Search for the cell housing the specified text and yield its (x, y) center coordinate. 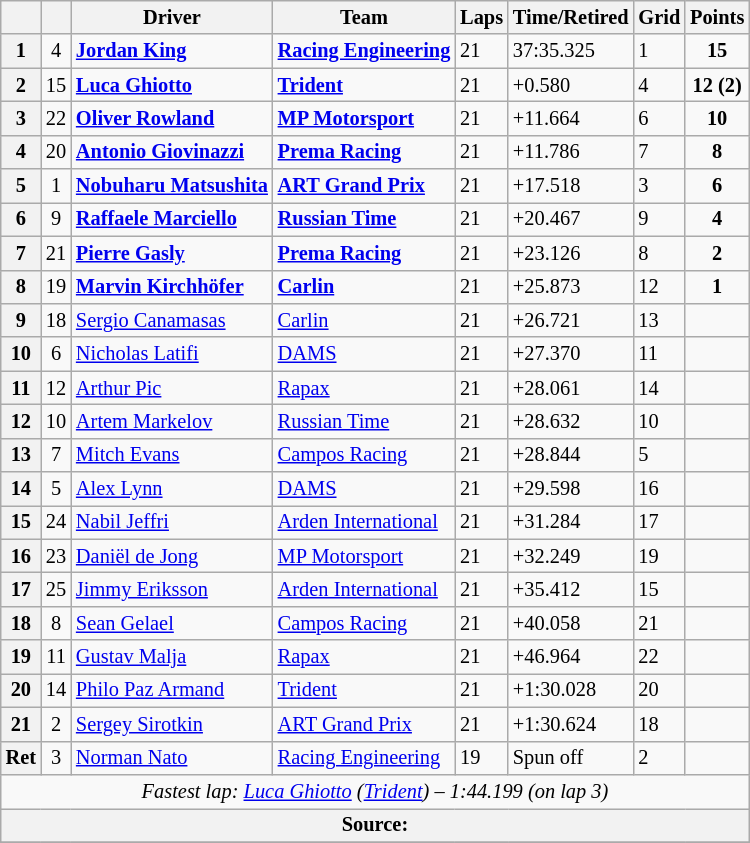
Daniël de Jong (172, 556)
+23.126 (571, 253)
Raffaele Marciello (172, 219)
Mitch Evans (172, 455)
Antonio Giovinazzi (172, 152)
25 (56, 589)
Nabil Jeffri (172, 522)
Time/Retired (571, 17)
+11.664 (571, 118)
23 (56, 556)
Sean Gelael (172, 623)
+28.061 (571, 388)
+35.412 (571, 589)
Arthur Pic (172, 388)
+20.467 (571, 219)
Sergio Canamasas (172, 320)
Fastest lap: Luca Ghiotto (Trident) – 1:44.199 (on lap 3) (375, 791)
+46.964 (571, 657)
+28.844 (571, 455)
+17.518 (571, 186)
Sergey Sirotkin (172, 724)
Nobuharu Matsushita (172, 186)
Spun off (571, 758)
Jimmy Eriksson (172, 589)
Points (717, 17)
Pierre Gasly (172, 253)
Marvin Kirchhöfer (172, 287)
24 (56, 522)
Laps (482, 17)
+40.058 (571, 623)
37:35.325 (571, 51)
+28.632 (571, 421)
Philo Paz Armand (172, 690)
Driver (172, 17)
+25.873 (571, 287)
Nicholas Latifi (172, 354)
Team (364, 17)
+26.721 (571, 320)
Alex Lynn (172, 489)
Artem Markelov (172, 421)
+27.370 (571, 354)
Ret (21, 758)
Luca Ghiotto (172, 85)
Grid (660, 17)
Gustav Malja (172, 657)
+0.580 (571, 85)
+32.249 (571, 556)
Norman Nato (172, 758)
12 (2) (717, 85)
+1:30.624 (571, 724)
+11.786 (571, 152)
+1:30.028 (571, 690)
+31.284 (571, 522)
+29.598 (571, 489)
Jordan King (172, 51)
Source: (375, 825)
Oliver Rowland (172, 118)
